For the text-containing cell, return its midpoint in (x, y) coordinate format. 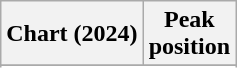
Chart (2024) (72, 34)
Peakposition (189, 34)
